Determine the [x, y] coordinate at the center of the cell enclosing the given text.  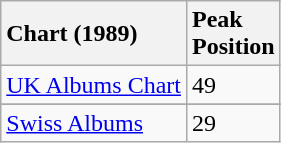
Swiss Albums [94, 123]
49 [233, 85]
UK Albums Chart [94, 85]
29 [233, 123]
Chart (1989) [94, 34]
Peak Position [233, 34]
